Return (x, y) of the center of cell containing provided text 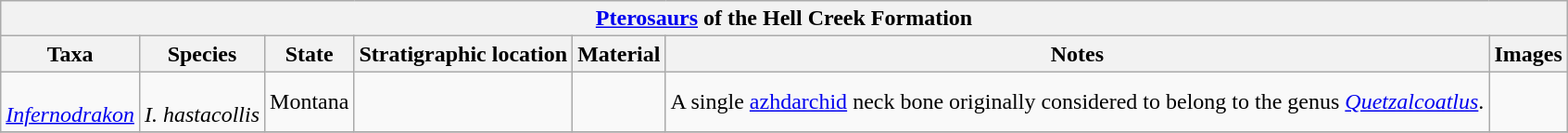
Pterosaurs of the Hell Creek Formation (784, 19)
Notes (1077, 54)
A single azhdarchid neck bone originally considered to belong to the genus Quetzalcoatlus. (1077, 102)
Images (1528, 54)
Taxa (70, 54)
Material (619, 54)
State (310, 54)
Stratigraphic location (463, 54)
Species (202, 54)
I. hastacollis (202, 102)
Infernodrakon (70, 102)
Montana (310, 102)
